Provide the (x, y) coordinate of the cell's center where the given text is located.  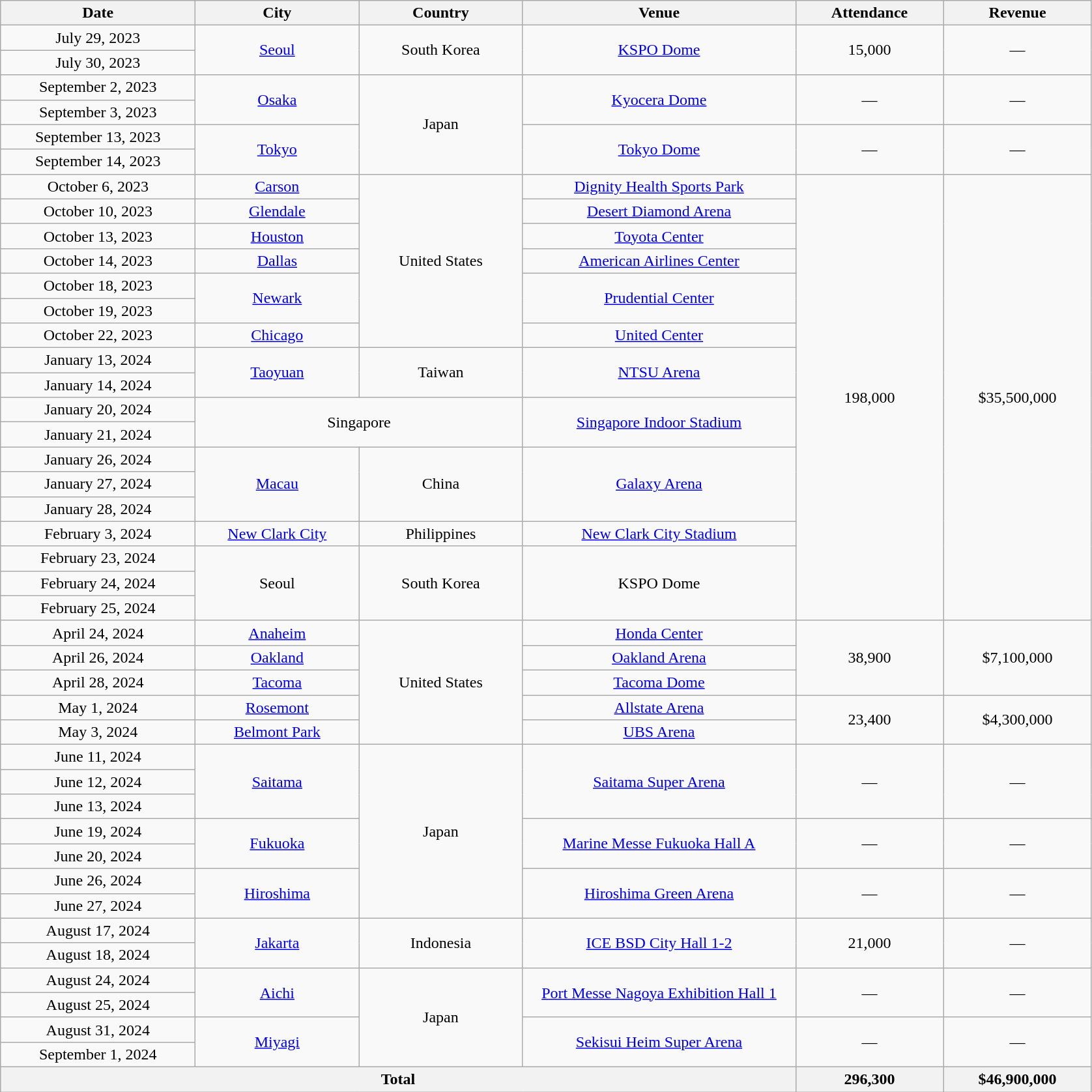
$35,500,000 (1018, 397)
Hiroshima Green Arena (659, 893)
July 29, 2023 (98, 38)
Singapore Indoor Stadium (659, 422)
July 30, 2023 (98, 63)
Belmont Park (278, 732)
September 2, 2023 (98, 87)
January 13, 2024 (98, 360)
Hiroshima (278, 893)
September 3, 2023 (98, 112)
June 27, 2024 (98, 906)
Singapore (359, 422)
January 28, 2024 (98, 509)
October 10, 2023 (98, 211)
Anaheim (278, 633)
United Center (659, 336)
October 18, 2023 (98, 285)
August 17, 2024 (98, 930)
NTSU Arena (659, 373)
Total (398, 1079)
Fukuoka (278, 844)
Marine Messe Fukuoka Hall A (659, 844)
Taoyuan (278, 373)
Oakland Arena (659, 657)
Dallas (278, 261)
June 13, 2024 (98, 807)
Tokyo Dome (659, 149)
May 1, 2024 (98, 707)
Dignity Health Sports Park (659, 186)
Aichi (278, 992)
Houston (278, 236)
23,400 (869, 719)
296,300 (869, 1079)
June 26, 2024 (98, 881)
21,000 (869, 943)
May 3, 2024 (98, 732)
Chicago (278, 336)
Tokyo (278, 149)
Macau (278, 484)
Glendale (278, 211)
August 18, 2024 (98, 955)
February 3, 2024 (98, 534)
New Clark City (278, 534)
City (278, 13)
Saitama Super Arena (659, 782)
September 1, 2024 (98, 1054)
Port Messe Nagoya Exhibition Hall 1 (659, 992)
Toyota Center (659, 236)
Desert Diamond Arena (659, 211)
UBS Arena (659, 732)
January 27, 2024 (98, 484)
January 14, 2024 (98, 385)
ICE BSD City Hall 1-2 (659, 943)
38,900 (869, 657)
Jakarta (278, 943)
Miyagi (278, 1042)
October 19, 2023 (98, 311)
Indonesia (440, 943)
American Airlines Center (659, 261)
Newark (278, 298)
Honda Center (659, 633)
September 13, 2023 (98, 137)
February 24, 2024 (98, 583)
June 12, 2024 (98, 782)
Kyocera Dome (659, 100)
$4,300,000 (1018, 719)
April 28, 2024 (98, 682)
Attendance (869, 13)
February 23, 2024 (98, 558)
Revenue (1018, 13)
January 20, 2024 (98, 410)
Osaka (278, 100)
198,000 (869, 397)
Allstate Arena (659, 707)
October 13, 2023 (98, 236)
January 21, 2024 (98, 435)
April 24, 2024 (98, 633)
China (440, 484)
$7,100,000 (1018, 657)
June 20, 2024 (98, 856)
February 25, 2024 (98, 608)
August 24, 2024 (98, 980)
15,000 (869, 50)
October 22, 2023 (98, 336)
Rosemont (278, 707)
Philippines (440, 534)
August 31, 2024 (98, 1029)
Date (98, 13)
Saitama (278, 782)
Tacoma Dome (659, 682)
September 14, 2023 (98, 162)
New Clark City Stadium (659, 534)
October 6, 2023 (98, 186)
January 26, 2024 (98, 459)
June 11, 2024 (98, 757)
Venue (659, 13)
Country (440, 13)
Carson (278, 186)
October 14, 2023 (98, 261)
Taiwan (440, 373)
June 19, 2024 (98, 831)
$46,900,000 (1018, 1079)
Tacoma (278, 682)
Sekisui Heim Super Arena (659, 1042)
Oakland (278, 657)
Prudential Center (659, 298)
August 25, 2024 (98, 1005)
April 26, 2024 (98, 657)
Galaxy Arena (659, 484)
